Search for the cell housing the specified text and yield its (X, Y) center coordinate. 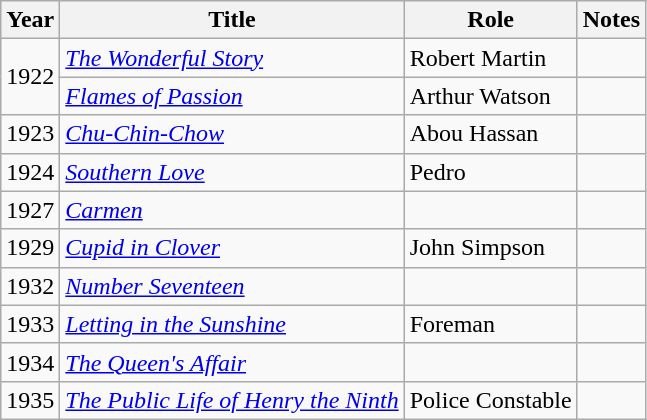
Abou Hassan (490, 134)
Cupid in Clover (232, 248)
1923 (30, 134)
Robert Martin (490, 58)
The Wonderful Story (232, 58)
Chu-Chin-Chow (232, 134)
John Simpson (490, 248)
Flames of Passion (232, 96)
Foreman (490, 324)
Notes (611, 20)
Number Seventeen (232, 286)
Police Constable (490, 400)
Letting in the Sunshine (232, 324)
The Queen's Affair (232, 362)
Pedro (490, 172)
Role (490, 20)
1924 (30, 172)
1933 (30, 324)
1929 (30, 248)
Arthur Watson (490, 96)
Title (232, 20)
1934 (30, 362)
Year (30, 20)
The Public Life of Henry the Ninth (232, 400)
Southern Love (232, 172)
Carmen (232, 210)
1935 (30, 400)
1922 (30, 77)
1932 (30, 286)
1927 (30, 210)
